From the cell containing the given text, extract its center point as (X, Y) coordinate. 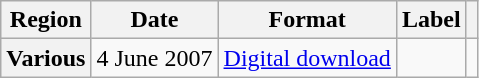
4 June 2007 (154, 58)
Date (154, 20)
Region (46, 20)
Label (431, 20)
Format (307, 20)
Various (46, 58)
Digital download (307, 58)
